Output the (x, y) coordinate of the center of the cell containing the given text.  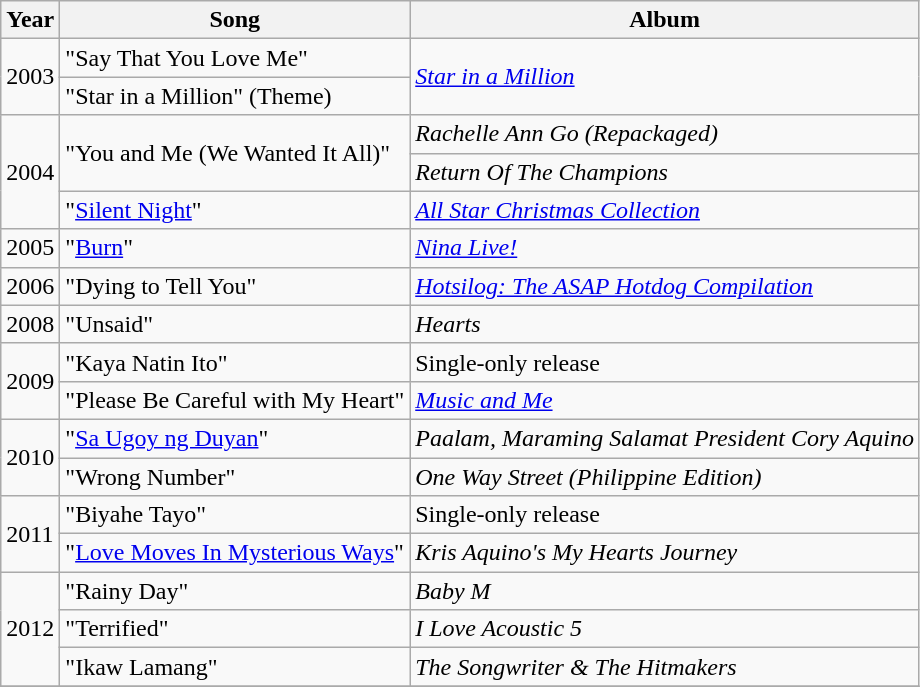
Nina Live! (665, 248)
"Please Be Careful with My Heart" (235, 400)
Star in a Million (665, 77)
"Sa Ugoy ng Duyan" (235, 438)
"Terrified" (235, 629)
"Burn" (235, 248)
"Dying to Tell You" (235, 286)
Year (30, 20)
2008 (30, 324)
I Love Acoustic 5 (665, 629)
2010 (30, 457)
2009 (30, 381)
"Ikaw Lamang" (235, 667)
2004 (30, 172)
"Biyahe Tayo" (235, 515)
2005 (30, 248)
Album (665, 20)
"You and Me (We Wanted It All)" (235, 153)
Music and Me (665, 400)
Paalam, Maraming Salamat President Cory Aquino (665, 438)
Return Of The Champions (665, 172)
2003 (30, 77)
"Rainy Day" (235, 591)
Hotsilog: The ASAP Hotdog Compilation (665, 286)
One Way Street (Philippine Edition) (665, 477)
The Songwriter & The Hitmakers (665, 667)
"Love Moves In Mysterious Ways" (235, 553)
"Unsaid" (235, 324)
2011 (30, 534)
"Star in a Million" (Theme) (235, 96)
"Kaya Natin Ito" (235, 362)
Rachelle Ann Go (Repackaged) (665, 134)
2006 (30, 286)
Baby M (665, 591)
"Say That You Love Me" (235, 58)
"Silent Night" (235, 210)
All Star Christmas Collection (665, 210)
Hearts (665, 324)
Kris Aquino's My Hearts Journey (665, 553)
"Wrong Number" (235, 477)
Song (235, 20)
2012 (30, 629)
